Pinpoint the cell where the given text exists, returning its [X, Y] midpoint coordinate. 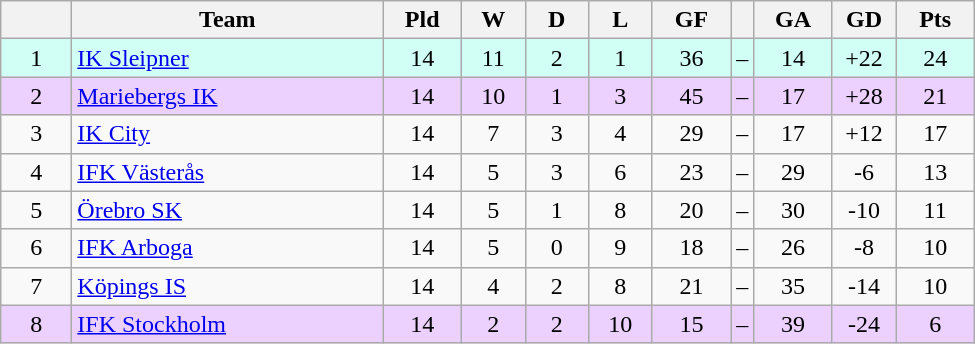
Mariebergs IK [228, 96]
+28 [864, 96]
-24 [864, 324]
Örebro SK [228, 210]
GF [692, 20]
13 [936, 172]
45 [692, 96]
36 [692, 58]
35 [794, 286]
+12 [864, 134]
18 [692, 248]
-6 [864, 172]
0 [557, 248]
30 [794, 210]
20 [692, 210]
26 [794, 248]
-10 [864, 210]
Pld [422, 20]
Köpings IS [228, 286]
39 [794, 324]
15 [692, 324]
Team [228, 20]
D [557, 20]
24 [936, 58]
-8 [864, 248]
GA [794, 20]
IFK Västerås [228, 172]
IFK Stockholm [228, 324]
L [621, 20]
IFK Arboga [228, 248]
IK Sleipner [228, 58]
9 [621, 248]
Pts [936, 20]
+22 [864, 58]
-14 [864, 286]
W [493, 20]
GD [864, 20]
IK City [228, 134]
23 [692, 172]
